Detect which cell encompasses the target text, then output its (X, Y) center coordinate. 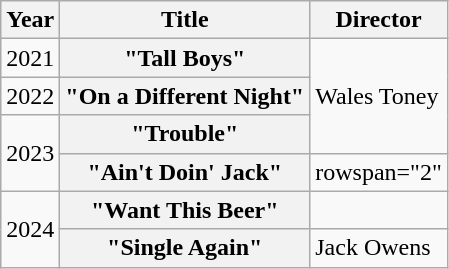
2024 (30, 229)
"Tall Boys" (185, 58)
"On a Different Night" (185, 96)
2021 (30, 58)
"Trouble" (185, 134)
2023 (30, 153)
Jack Owens (379, 248)
"Want This Beer" (185, 210)
"Ain't Doin' Jack" (185, 172)
Director (379, 20)
2022 (30, 96)
rowspan="2" (379, 172)
Wales Toney (379, 96)
"Single Again" (185, 248)
Year (30, 20)
Title (185, 20)
